Provide the (X, Y) coordinate of the cell's center where the given text is located.  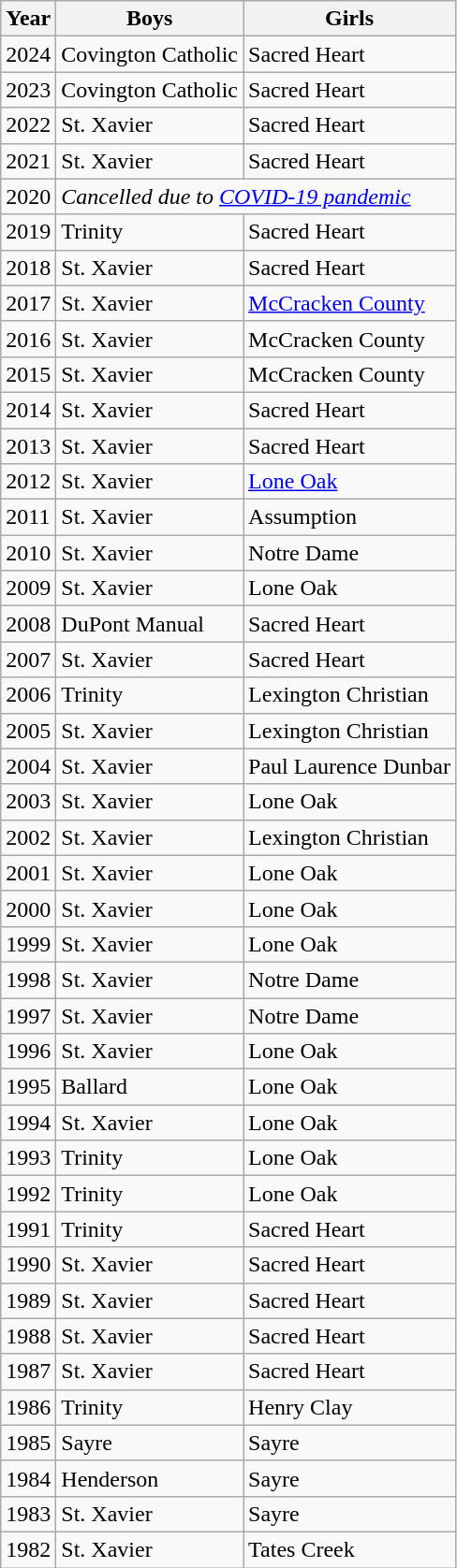
Ballard (150, 1087)
1988 (28, 1336)
Paul Laurence Dunbar (350, 766)
1998 (28, 980)
1992 (28, 1194)
2018 (28, 268)
DuPont Manual (150, 624)
Assumption (350, 517)
1990 (28, 1265)
2007 (28, 660)
1993 (28, 1158)
2008 (28, 624)
2022 (28, 125)
1995 (28, 1087)
1994 (28, 1123)
2024 (28, 54)
2017 (28, 303)
Henry Clay (350, 1407)
1986 (28, 1407)
1996 (28, 1052)
1997 (28, 1015)
2012 (28, 482)
Cancelled due to COVID-19 pandemic (257, 196)
1983 (28, 1514)
2002 (28, 837)
1987 (28, 1372)
2009 (28, 588)
2013 (28, 446)
2006 (28, 695)
2000 (28, 908)
2004 (28, 766)
Tates Creek (350, 1549)
1991 (28, 1229)
2010 (28, 553)
2014 (28, 410)
2015 (28, 374)
2019 (28, 232)
2021 (28, 161)
2023 (28, 90)
Henderson (150, 1478)
2001 (28, 873)
1999 (28, 944)
Boys (150, 19)
2005 (28, 731)
2003 (28, 802)
1989 (28, 1300)
Year (28, 19)
Girls (350, 19)
2011 (28, 517)
2020 (28, 196)
1985 (28, 1443)
2016 (28, 339)
1982 (28, 1549)
1984 (28, 1478)
